From the cell containing the given text, extract its center point as [X, Y] coordinate. 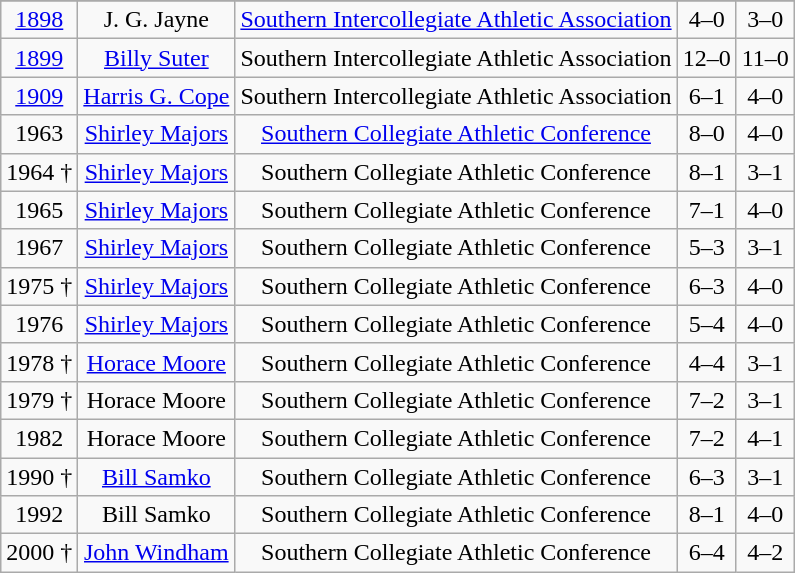
1979 † [40, 400]
1982 [40, 438]
6–1 [706, 96]
12–0 [706, 58]
4–1 [765, 438]
1898 [40, 20]
Harris G. Cope [156, 96]
5–3 [706, 248]
1975 † [40, 286]
4–2 [765, 553]
6–4 [706, 553]
1899 [40, 58]
5–4 [706, 324]
1976 [40, 324]
1963 [40, 134]
3–0 [765, 20]
1909 [40, 96]
8–0 [706, 134]
1992 [40, 515]
1964 † [40, 172]
John Windham [156, 553]
1990 † [40, 477]
1978 † [40, 362]
1967 [40, 248]
J. G. Jayne [156, 20]
11–0 [765, 58]
2000 † [40, 553]
4–4 [706, 362]
7–1 [706, 210]
1965 [40, 210]
Billy Suter [156, 58]
